Locate the cell with the specified text and output its [x, y] center coordinate. 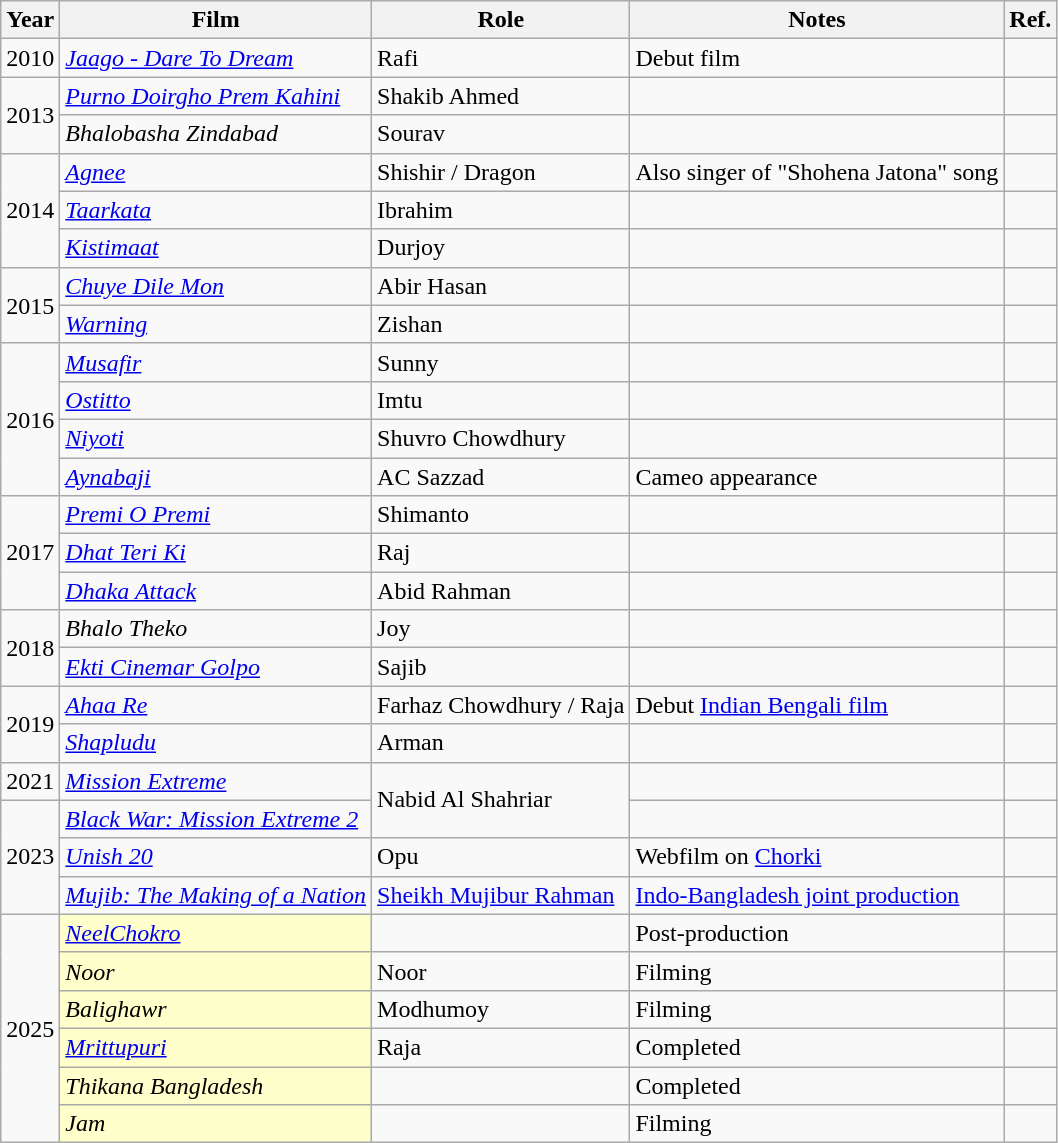
Nabid Al Shahriar [501, 800]
Durjoy [501, 248]
Purno Doirgho Prem Kahini [216, 96]
Film [216, 20]
Imtu [501, 400]
2019 [30, 724]
Raja [501, 1047]
2017 [30, 553]
2025 [30, 1028]
Opu [501, 857]
Thikana Bangladesh [216, 1085]
Musafir [216, 362]
Ref. [1030, 20]
Chuye Dile Mon [216, 286]
2023 [30, 857]
Taarkata [216, 210]
Shimanto [501, 515]
Debut Indian Bengali film [817, 705]
Mujib: The Making of a Nation [216, 895]
Joy [501, 629]
Indo-Bangladesh joint production [817, 895]
Bhalobasha Zindabad [216, 134]
Sajib [501, 667]
Sourav [501, 134]
Abid Rahman [501, 591]
Ekti Cinemar Golpo [216, 667]
2014 [30, 210]
Raj [501, 553]
Webfilm on Chorki [817, 857]
AC Sazzad [501, 477]
Warning [216, 324]
Black War: Mission Extreme 2 [216, 819]
Shapludu [216, 743]
Notes [817, 20]
Agnee [216, 172]
Modhumoy [501, 1009]
Unish 20 [216, 857]
Ahaa Re [216, 705]
Aynabaji [216, 477]
Sunny [501, 362]
2015 [30, 305]
Ibrahim [501, 210]
Rafi [501, 58]
Dhaka Attack [216, 591]
Also singer of "Shohena Jatona" song [817, 172]
Debut film [817, 58]
Bhalo Theko [216, 629]
Kistimaat [216, 248]
NeelChokro [216, 933]
2018 [30, 648]
Shishir / Dragon [501, 172]
Balighawr [216, 1009]
Shuvro Chowdhury [501, 438]
2016 [30, 419]
Cameo appearance [817, 477]
2021 [30, 781]
Year [30, 20]
Premi O Premi [216, 515]
Dhat Teri Ki [216, 553]
2013 [30, 115]
Jaago - Dare To Dream [216, 58]
Mission Extreme [216, 781]
Farhaz Chowdhury / Raja [501, 705]
Sheikh Mujibur Rahman [501, 895]
2010 [30, 58]
Niyoti [216, 438]
Ostitto [216, 400]
Post-production [817, 933]
Shakib Ahmed [501, 96]
Mrittupuri [216, 1047]
Zishan [501, 324]
Arman [501, 743]
Role [501, 20]
Abir Hasan [501, 286]
Jam [216, 1124]
